Detect which cell encompasses the target text, then output its [X, Y] center coordinate. 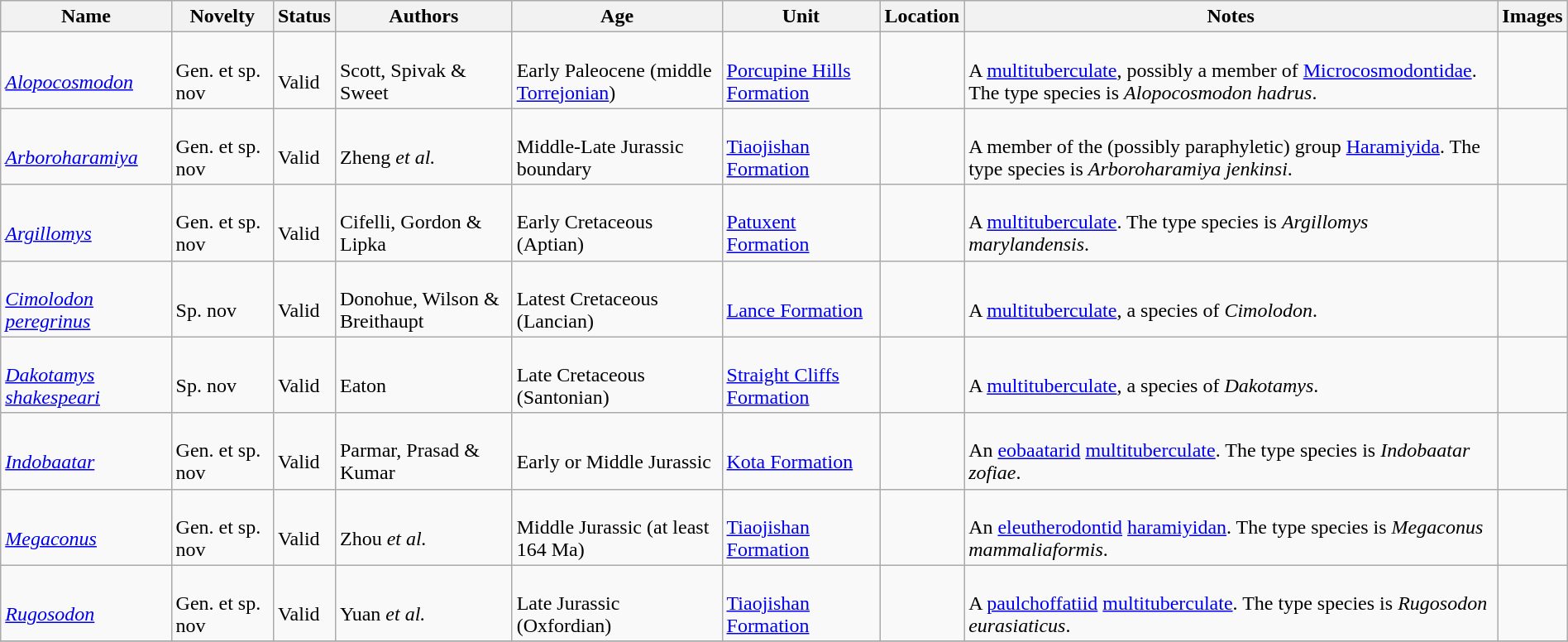
Zhou et al. [423, 527]
Rugosodon [86, 603]
Unit [801, 17]
Porcupine Hills Formation [801, 70]
Status [304, 17]
Patuxent Formation [801, 223]
A paulchoffatiid multituberculate. The type species is Rugosodon eurasiaticus. [1231, 603]
Early Paleocene (middle Torrejonian) [617, 70]
A member of the (possibly paraphyletic) group Haramiyida. The type species is Arboroharamiya jenkinsi. [1231, 146]
Megaconus [86, 527]
Alopocosmodon [86, 70]
Cifelli, Gordon & Lipka [423, 223]
Middle Jurassic (at least 164 Ma) [617, 527]
Middle-Late Jurassic boundary [617, 146]
Yuan et al. [423, 603]
Arboroharamiya [86, 146]
Lance Formation [801, 299]
A multituberculate. The type species is Argillomys marylandensis. [1231, 223]
Kota Formation [801, 451]
A multituberculate, possibly a member of Microcosmodontidae. The type species is Alopocosmodon hadrus. [1231, 70]
Zheng et al. [423, 146]
An eobaatarid multituberculate. The type species is Indobaatar zofiae. [1231, 451]
Location [922, 17]
Early Cretaceous (Aptian) [617, 223]
Indobaatar [86, 451]
Name [86, 17]
Parmar, Prasad & Kumar [423, 451]
Images [1532, 17]
Novelty [222, 17]
A multituberculate, a species of Cimolodon. [1231, 299]
Late Cretaceous (Santonian) [617, 375]
Latest Cretaceous (Lancian) [617, 299]
An eleutherodontid haramiyidan. The type species is Megaconus mammaliaformis. [1231, 527]
Authors [423, 17]
Donohue, Wilson & Breithaupt [423, 299]
Early or Middle Jurassic [617, 451]
Scott, Spivak & Sweet [423, 70]
Late Jurassic (Oxfordian) [617, 603]
Dakotamys shakespeari [86, 375]
Notes [1231, 17]
Age [617, 17]
A multituberculate, a species of Dakotamys. [1231, 375]
Eaton [423, 375]
Straight Cliffs Formation [801, 375]
Argillomys [86, 223]
Cimolodon peregrinus [86, 299]
